Find where the given text appears and provide that cell's center as (x, y) coordinate. 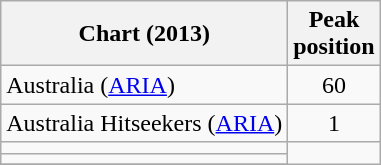
60 (334, 85)
Peakposition (334, 34)
1 (334, 123)
Chart (2013) (144, 34)
Australia Hitseekers (ARIA) (144, 123)
Australia (ARIA) (144, 85)
